Identify which cell holds the provided text, then report its (x, y) central coordinate. 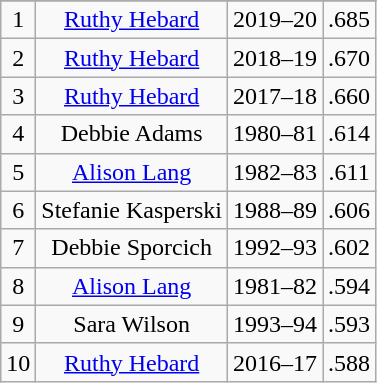
4 (18, 134)
Debbie Adams (132, 134)
2016–17 (274, 362)
.606 (350, 210)
.588 (350, 362)
1981–82 (274, 286)
1993–94 (274, 324)
2019–20 (274, 20)
Sara Wilson (132, 324)
1988–89 (274, 210)
2 (18, 58)
9 (18, 324)
.660 (350, 96)
1982–83 (274, 172)
.614 (350, 134)
6 (18, 210)
5 (18, 172)
Debbie Sporcich (132, 248)
8 (18, 286)
.611 (350, 172)
.593 (350, 324)
7 (18, 248)
3 (18, 96)
.685 (350, 20)
.602 (350, 248)
Stefanie Kasperski (132, 210)
1 (18, 20)
1980–81 (274, 134)
2018–19 (274, 58)
.670 (350, 58)
10 (18, 362)
1992–93 (274, 248)
.594 (350, 286)
2017–18 (274, 96)
